Return the [X, Y] coordinate for the center point of the cell that contains the specified text.  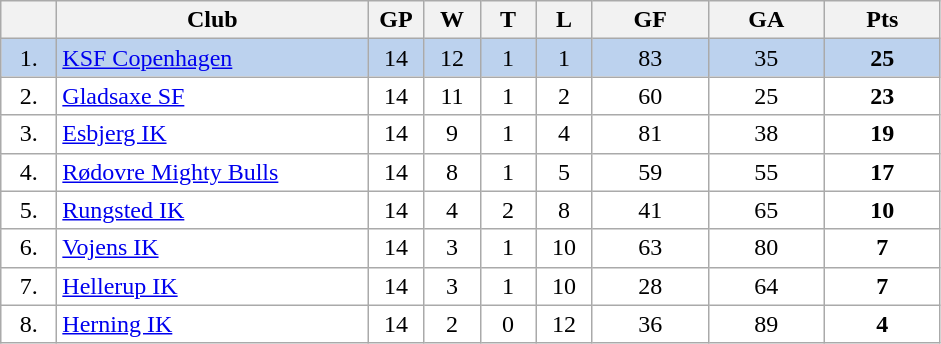
Rødovre Mighty Bulls [212, 172]
60 [650, 96]
T [508, 20]
3. [29, 134]
80 [766, 248]
5 [564, 172]
GP [396, 20]
1. [29, 58]
7. [29, 286]
83 [650, 58]
9 [452, 134]
89 [766, 324]
59 [650, 172]
5. [29, 210]
KSF Copenhagen [212, 58]
35 [766, 58]
Esbjerg IK [212, 134]
Club [212, 20]
Hellerup IK [212, 286]
19 [882, 134]
55 [766, 172]
2. [29, 96]
41 [650, 210]
W [452, 20]
11 [452, 96]
65 [766, 210]
63 [650, 248]
GF [650, 20]
81 [650, 134]
6. [29, 248]
0 [508, 324]
GA [766, 20]
23 [882, 96]
8. [29, 324]
38 [766, 134]
36 [650, 324]
Vojens IK [212, 248]
L [564, 20]
Rungsted IK [212, 210]
28 [650, 286]
Herning IK [212, 324]
Gladsaxe SF [212, 96]
64 [766, 286]
4. [29, 172]
17 [882, 172]
Pts [882, 20]
